Search for the cell housing the specified text and yield its (x, y) center coordinate. 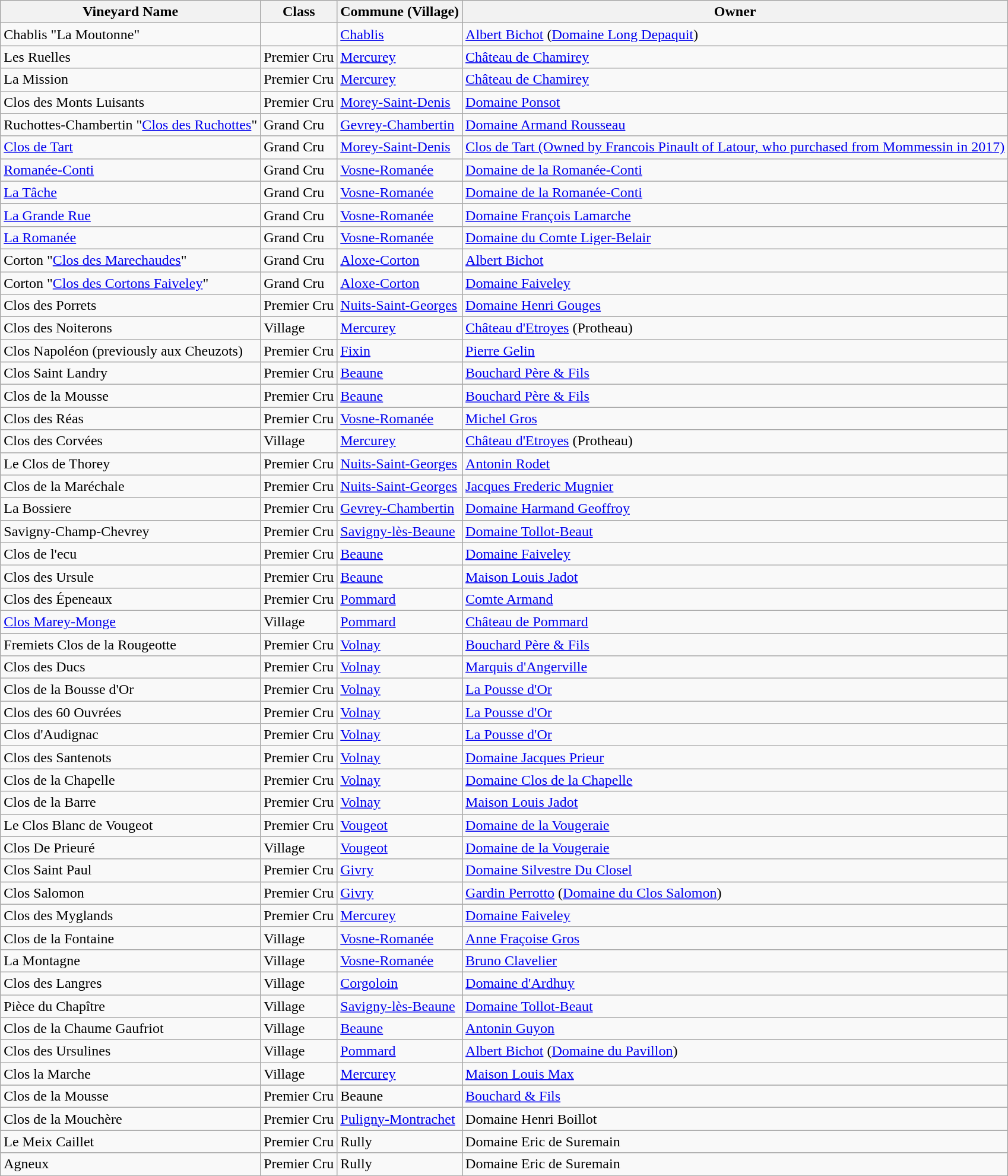
Clos de la Fontaine (131, 938)
Domaine François Lamarche (735, 215)
Domaine Clos de la Chapelle (735, 780)
Clos des Santenots (131, 757)
La Grande Rue (131, 215)
Clos De Prieuré (131, 848)
Les Ruelles (131, 57)
Savigny-Champ-Chevrey (131, 531)
Pièce du Chapître (131, 1006)
Clos des Réas (131, 419)
Owner (735, 12)
La Romanée (131, 237)
Clos des 60 Ouvrées (131, 712)
Corton "Clos des Cortons Faiveley" (131, 283)
Anne Fraçoise Gros (735, 938)
Clos des Myglands (131, 915)
Commune (Village) (400, 12)
Clos la Marche (131, 1074)
Domaine Harmand Geoffroy (735, 509)
Antonin Guyon (735, 1029)
Clos Saint Landry (131, 373)
Domaine Henri Boillot (735, 1119)
Clos des Ursule (131, 576)
Château de Pommard (735, 622)
Clos des Corvées (131, 441)
Bruno Clavelier (735, 961)
Domaine Armand Rousseau (735, 125)
Clos Napoléon (previously aux Cheuzots) (131, 351)
Bouchard & Fils (735, 1096)
Domaine Ponsot (735, 102)
Albert Bichot (735, 260)
Clos des Ursulines (131, 1051)
Vineyard Name (131, 12)
Michel Gros (735, 419)
Clos des Monts Luisants (131, 102)
Clos Salomon (131, 893)
Corgoloin (400, 983)
Clos des Porrets (131, 306)
Jacques Frederic Mugnier (735, 486)
Domaine Henri Gouges (735, 306)
Romanée-Conti (131, 170)
Le Meix Caillet (131, 1142)
Pierre Gelin (735, 351)
Fixin (400, 351)
Clos de la Mouchère (131, 1119)
Domaine d'Ardhuy (735, 983)
Chablis (400, 34)
Clos de l'ecu (131, 554)
Domaine du Comte Liger-Belair (735, 237)
Clos des Épeneaux (131, 599)
Albert Bichot (Domaine du Pavillon) (735, 1051)
Albert Bichot (Domaine Long Depaquit) (735, 34)
Clos Marey-Monge (131, 622)
Clos de la Chapelle (131, 780)
Antonin Rodet (735, 464)
Clos des Langres (131, 983)
Le Clos Blanc de Vougeot (131, 825)
Agneux (131, 1164)
Class (299, 12)
Clos des Ducs (131, 667)
Domaine Jacques Prieur (735, 757)
Clos de la Chaume Gaufriot (131, 1029)
Marquis d'Angerville (735, 667)
Corton "Clos des Marechaudes" (131, 260)
Clos d'Audignac (131, 735)
Comte Armand (735, 599)
Chablis "La Moutonne" (131, 34)
Domaine Silvestre Du Closel (735, 870)
La Bossiere (131, 509)
Clos de la Barre (131, 803)
Ruchottes-Chambertin "Clos des Ruchottes" (131, 125)
Fremiets Clos de la Rougeotte (131, 644)
Clos de Tart (131, 147)
La Tâche (131, 192)
La Mission (131, 80)
Clos des Noiterons (131, 328)
Clos de la Maréchale (131, 486)
La Montagne (131, 961)
Le Clos de Thorey (131, 464)
Gardin Perrotto (Domaine du Clos Salomon) (735, 893)
Clos de la Bousse d'Or (131, 690)
Clos de Tart (Owned by Francois Pinault of Latour, who purchased from Mommessin in 2017) (735, 147)
Puligny-Montrachet (400, 1119)
Maison Louis Max (735, 1074)
Clos Saint Paul (131, 870)
